Determine the [X, Y] coordinate at the center of the cell enclosing the given text.  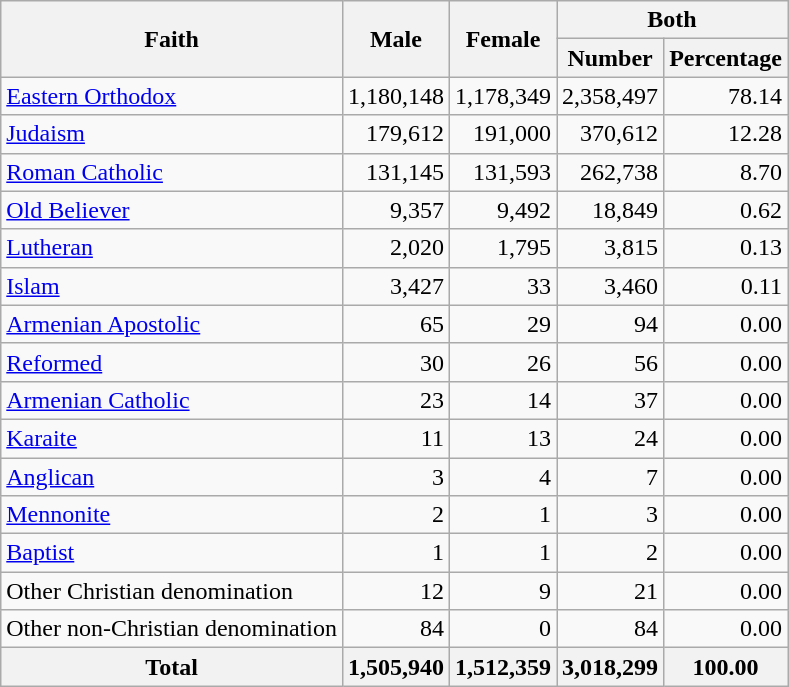
Judaism [172, 134]
1,512,359 [502, 667]
29 [502, 324]
3,427 [396, 286]
Armenian Catholic [172, 400]
Armenian Apostolic [172, 324]
0.11 [726, 286]
191,000 [502, 134]
21 [610, 591]
Reformed [172, 362]
13 [502, 438]
Total [172, 667]
9 [502, 591]
Female [502, 39]
12 [396, 591]
0 [502, 629]
94 [610, 324]
1,178,349 [502, 96]
1,795 [502, 248]
9,357 [396, 210]
2,020 [396, 248]
3,018,299 [610, 667]
Baptist [172, 553]
Anglican [172, 477]
Faith [172, 39]
179,612 [396, 134]
56 [610, 362]
Other Christian denomination [172, 591]
12.28 [726, 134]
Male [396, 39]
24 [610, 438]
2,358,497 [610, 96]
4 [502, 477]
Percentage [726, 58]
78.14 [726, 96]
131,593 [502, 172]
8.70 [726, 172]
26 [502, 362]
131,145 [396, 172]
Both [672, 20]
37 [610, 400]
0.13 [726, 248]
30 [396, 362]
100.00 [726, 667]
1,180,148 [396, 96]
23 [396, 400]
Karaite [172, 438]
Eastern Orthodox [172, 96]
Roman Catholic [172, 172]
11 [396, 438]
65 [396, 324]
3,460 [610, 286]
Islam [172, 286]
14 [502, 400]
3,815 [610, 248]
9,492 [502, 210]
370,612 [610, 134]
0.62 [726, 210]
Mennonite [172, 515]
Number [610, 58]
18,849 [610, 210]
Other non-Christian denomination [172, 629]
Old Believer [172, 210]
Lutheran [172, 248]
7 [610, 477]
1,505,940 [396, 667]
262,738 [610, 172]
33 [502, 286]
